Extract the [X, Y] coordinate from the center of the cell holding the provided text.  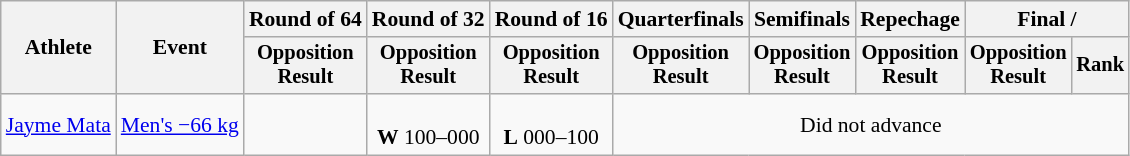
Round of 16 [552, 19]
Semifinals [802, 19]
Athlete [58, 48]
Men's −66 kg [180, 124]
Round of 32 [428, 19]
Quarterfinals [681, 19]
L 000–100 [552, 124]
Repechage [910, 19]
Event [180, 48]
Rank [1100, 66]
Final / [1047, 19]
Did not advance [871, 124]
W 100–000 [428, 124]
Jayme Mata [58, 124]
Round of 64 [306, 19]
